Identify which cell holds the provided text, then report its [x, y] central coordinate. 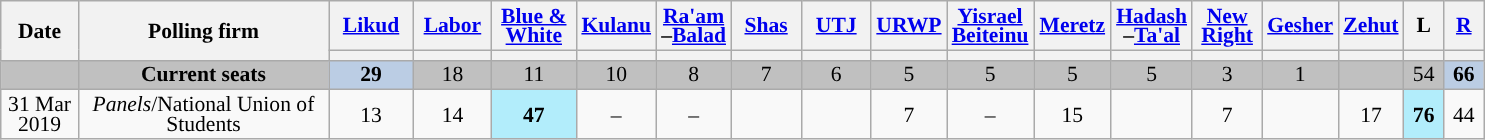
UTJ [836, 26]
R [1464, 26]
44 [1464, 114]
66 [1464, 75]
Date [40, 30]
Kulanu [616, 26]
Likud [370, 26]
YisraelBeiteinu [990, 26]
47 [534, 114]
1 [1300, 75]
URWP [908, 26]
Zehut [1370, 26]
Ra'am–Balad [694, 26]
17 [1370, 114]
Blue &White [534, 26]
Labor [453, 26]
Meretz [1073, 26]
Shas [766, 26]
Current seats [203, 75]
29 [370, 75]
Polling firm [203, 30]
L [1424, 26]
NewRight [1227, 26]
11 [534, 75]
6 [836, 75]
13 [370, 114]
8 [694, 75]
Hadash–Ta'al [1152, 26]
14 [453, 114]
18 [453, 75]
10 [616, 75]
76 [1424, 114]
54 [1424, 75]
3 [1227, 75]
Gesher [1300, 26]
31 Mar 2019 [40, 114]
Panels/National Union of Students [203, 114]
15 [1073, 114]
